Return the (x, y) coordinate for the center point of the cell that contains the specified text.  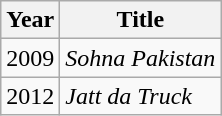
2009 (30, 58)
Title (140, 20)
Sohna Pakistan (140, 58)
Year (30, 20)
2012 (30, 96)
Jatt da Truck (140, 96)
